Extract the [x, y] coordinate from the center of the cell holding the provided text.  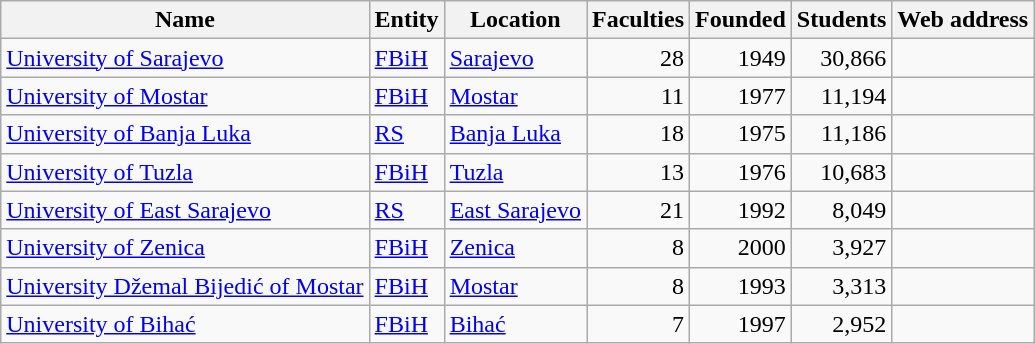
Students [841, 20]
11 [638, 96]
11,194 [841, 96]
1993 [741, 286]
Entity [406, 20]
21 [638, 210]
Banja Luka [515, 134]
1975 [741, 134]
Zenica [515, 248]
Sarajevo [515, 58]
7 [638, 324]
University Džemal Bijedić of Mostar [185, 286]
13 [638, 172]
University of Sarajevo [185, 58]
1976 [741, 172]
University of Bihać [185, 324]
Name [185, 20]
28 [638, 58]
8,049 [841, 210]
3,927 [841, 248]
Faculties [638, 20]
1997 [741, 324]
East Sarajevo [515, 210]
University of Mostar [185, 96]
University of East Sarajevo [185, 210]
18 [638, 134]
University of Zenica [185, 248]
1949 [741, 58]
1992 [741, 210]
University of Banja Luka [185, 134]
11,186 [841, 134]
Founded [741, 20]
2000 [741, 248]
2,952 [841, 324]
Bihać [515, 324]
Web address [963, 20]
30,866 [841, 58]
University of Tuzla [185, 172]
Location [515, 20]
10,683 [841, 172]
Tuzla [515, 172]
3,313 [841, 286]
1977 [741, 96]
